Locate the cell with the specified text and output its (x, y) center coordinate. 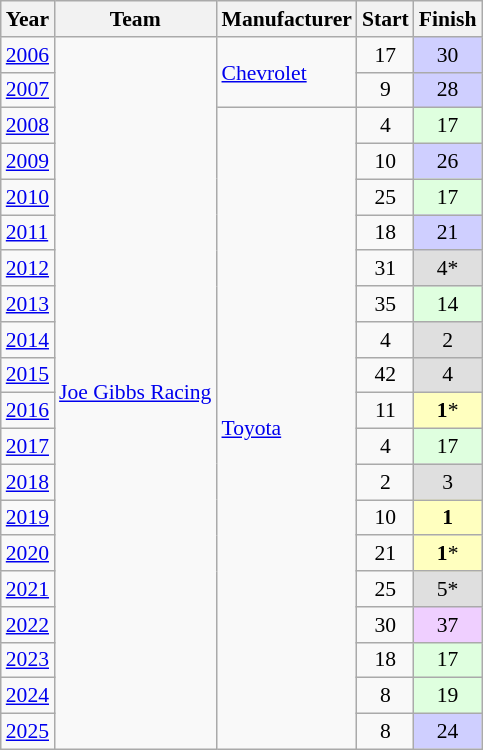
42 (386, 375)
2013 (28, 304)
2010 (28, 197)
37 (448, 625)
35 (386, 304)
9 (386, 90)
Toyota (286, 428)
2020 (28, 554)
2011 (28, 233)
2018 (28, 482)
19 (448, 696)
Chevrolet (286, 72)
2015 (28, 375)
2006 (28, 55)
28 (448, 90)
4* (448, 269)
2007 (28, 90)
2008 (28, 126)
26 (448, 162)
2014 (28, 340)
Finish (448, 19)
Manufacturer (286, 19)
2016 (28, 411)
31 (386, 269)
5* (448, 589)
1 (448, 518)
24 (448, 732)
Start (386, 19)
3 (448, 482)
2009 (28, 162)
14 (448, 304)
2024 (28, 696)
2025 (28, 732)
Year (28, 19)
11 (386, 411)
2021 (28, 589)
2017 (28, 447)
2023 (28, 660)
Team (135, 19)
2012 (28, 269)
2022 (28, 625)
Joe Gibbs Racing (135, 393)
2019 (28, 518)
